Locate the cell with the specified text and output its [x, y] center coordinate. 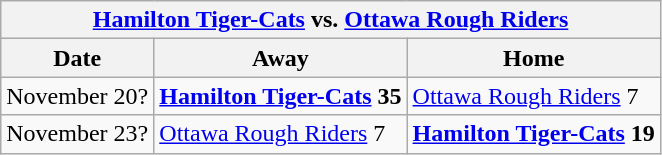
Home [534, 58]
Away [280, 58]
Date [78, 58]
Hamilton Tiger-Cats 35 [280, 96]
Hamilton Tiger-Cats 19 [534, 134]
November 20? [78, 96]
Hamilton Tiger-Cats vs. Ottawa Rough Riders [331, 20]
November 23? [78, 134]
